Scan for the cell matching the given text and deliver its [x, y] coordinate at center. 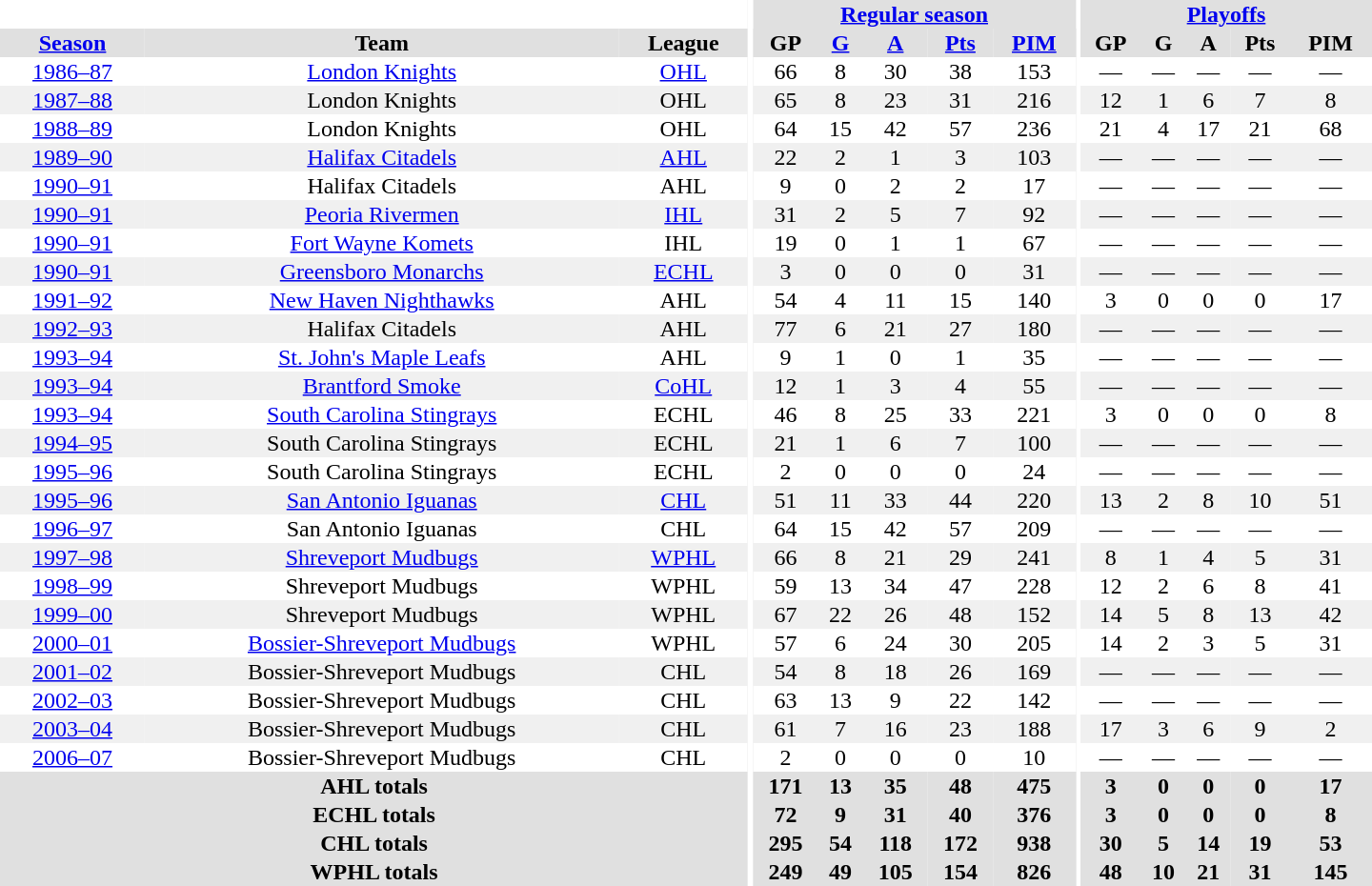
55 [1035, 386]
100 [1035, 443]
2006–07 [72, 757]
249 [785, 872]
241 [1035, 557]
49 [840, 872]
68 [1330, 129]
72 [785, 815]
145 [1330, 872]
League [683, 43]
38 [960, 71]
Playoffs [1226, 14]
Team [381, 43]
1992–93 [72, 329]
2002–03 [72, 700]
153 [1035, 71]
Regular season [914, 14]
154 [960, 872]
171 [785, 786]
295 [785, 843]
27 [960, 329]
34 [896, 586]
118 [896, 843]
44 [960, 500]
CHL totals [373, 843]
CoHL [683, 386]
1991–92 [72, 300]
1994–95 [72, 443]
142 [1035, 700]
376 [1035, 815]
Brantford Smoke [381, 386]
18 [896, 672]
228 [1035, 586]
826 [1035, 872]
59 [785, 586]
216 [1035, 100]
221 [1035, 414]
29 [960, 557]
92 [1035, 214]
16 [896, 729]
Season [72, 43]
St. John's Maple Leafs [381, 357]
105 [896, 872]
180 [1035, 329]
1999–00 [72, 614]
46 [785, 414]
169 [1035, 672]
205 [1035, 643]
1989–90 [72, 157]
188 [1035, 729]
1987–88 [72, 100]
1997–98 [72, 557]
2000–01 [72, 643]
Fort Wayne Komets [381, 243]
61 [785, 729]
AHL totals [373, 786]
Peoria Rivermen [381, 214]
53 [1330, 843]
New Haven Nighthawks [381, 300]
2003–04 [72, 729]
ECHL totals [373, 815]
65 [785, 100]
WPHL totals [373, 872]
25 [896, 414]
152 [1035, 614]
1996–97 [72, 529]
938 [1035, 843]
236 [1035, 129]
1998–99 [72, 586]
47 [960, 586]
209 [1035, 529]
475 [1035, 786]
1988–89 [72, 129]
103 [1035, 157]
77 [785, 329]
2001–02 [72, 672]
41 [1330, 586]
172 [960, 843]
1986–87 [72, 71]
63 [785, 700]
Greensboro Monarchs [381, 272]
140 [1035, 300]
220 [1035, 500]
40 [960, 815]
